Extract the [x, y] coordinate from the center of the cell holding the provided text.  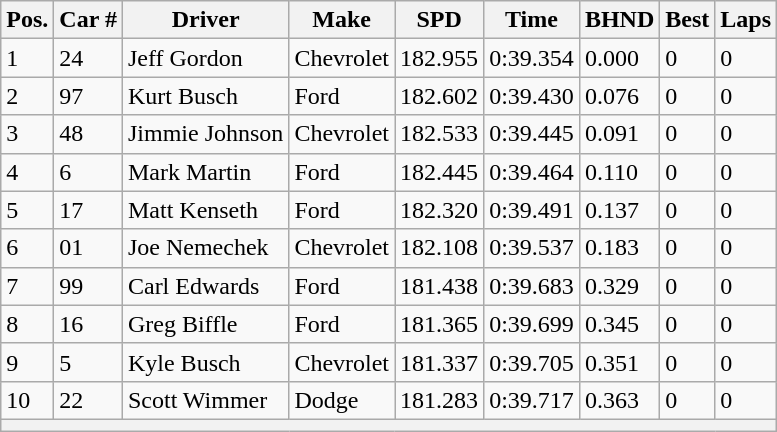
181.438 [440, 286]
182.602 [440, 96]
SPD [440, 20]
2 [28, 96]
Kurt Busch [205, 96]
97 [88, 96]
Matt Kenseth [205, 210]
0.363 [619, 400]
16 [88, 324]
181.337 [440, 362]
0.091 [619, 134]
0.076 [619, 96]
Driver [205, 20]
181.283 [440, 400]
3 [28, 134]
Joe Nemechek [205, 248]
0.345 [619, 324]
0.110 [619, 172]
Best [688, 20]
9 [28, 362]
0.137 [619, 210]
182.445 [440, 172]
0:39.445 [532, 134]
24 [88, 58]
182.955 [440, 58]
Laps [746, 20]
1 [28, 58]
0.000 [619, 58]
8 [28, 324]
0:39.699 [532, 324]
Dodge [342, 400]
0.329 [619, 286]
0:39.354 [532, 58]
01 [88, 248]
0:39.717 [532, 400]
Carl Edwards [205, 286]
Make [342, 20]
Jimmie Johnson [205, 134]
0:39.491 [532, 210]
181.365 [440, 324]
99 [88, 286]
17 [88, 210]
4 [28, 172]
Car # [88, 20]
182.533 [440, 134]
182.108 [440, 248]
Scott Wimmer [205, 400]
Mark Martin [205, 172]
182.320 [440, 210]
Kyle Busch [205, 362]
0:39.705 [532, 362]
10 [28, 400]
Time [532, 20]
Jeff Gordon [205, 58]
Greg Biffle [205, 324]
7 [28, 286]
0:39.537 [532, 248]
0.351 [619, 362]
0.183 [619, 248]
0:39.683 [532, 286]
22 [88, 400]
0:39.464 [532, 172]
Pos. [28, 20]
48 [88, 134]
0:39.430 [532, 96]
BHND [619, 20]
